Determine the [x, y] coordinate at the center of the cell enclosing the given text.  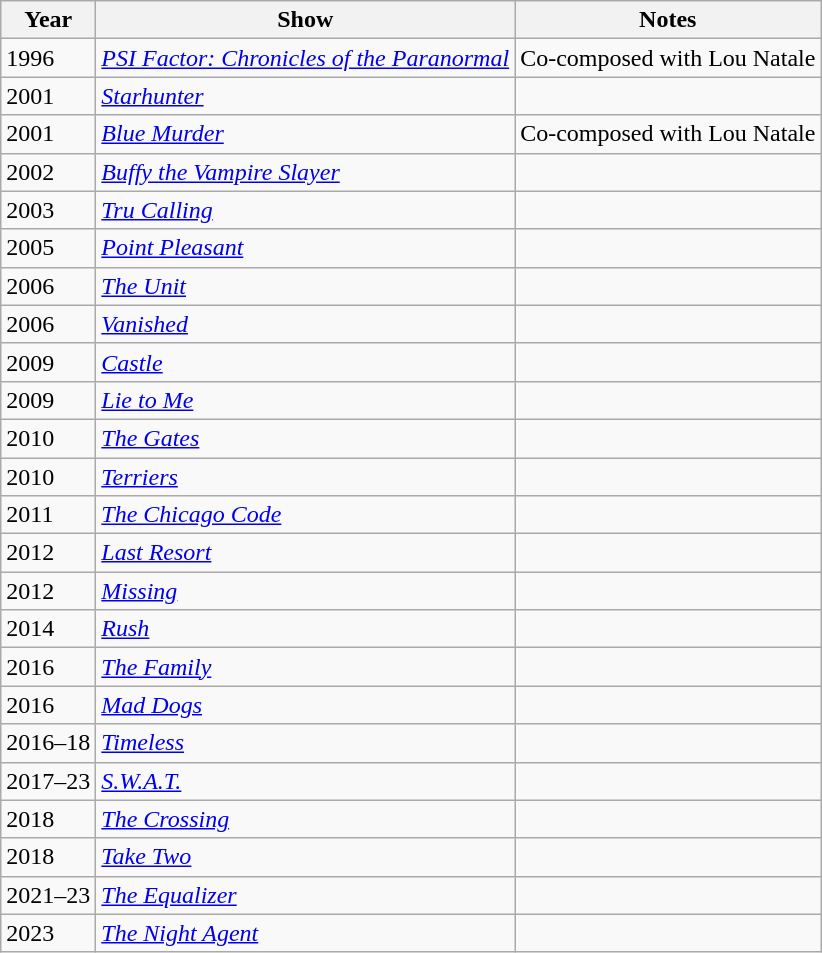
2011 [48, 515]
Missing [306, 591]
The Equalizer [306, 895]
Year [48, 20]
The Night Agent [306, 933]
1996 [48, 58]
The Gates [306, 438]
Terriers [306, 477]
Notes [668, 20]
2005 [48, 248]
Tru Calling [306, 210]
S.W.A.T. [306, 781]
Blue Murder [306, 134]
2017–23 [48, 781]
2023 [48, 933]
The Chicago Code [306, 515]
Starhunter [306, 96]
Rush [306, 629]
The Family [306, 667]
Castle [306, 362]
2003 [48, 210]
Buffy the Vampire Slayer [306, 172]
2014 [48, 629]
Mad Dogs [306, 705]
2002 [48, 172]
The Unit [306, 286]
Point Pleasant [306, 248]
The Crossing [306, 819]
Lie to Me [306, 400]
Timeless [306, 743]
Take Two [306, 857]
Last Resort [306, 553]
Vanished [306, 324]
PSI Factor: Chronicles of the Paranormal [306, 58]
2016–18 [48, 743]
Show [306, 20]
2021–23 [48, 895]
